Determine the [X, Y] coordinate at the center of the cell enclosing the given text.  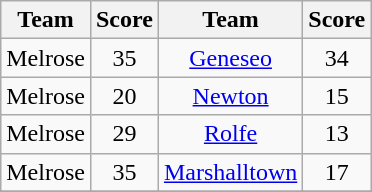
15 [337, 96]
Newton [230, 96]
Geneseo [230, 58]
34 [337, 58]
17 [337, 172]
20 [124, 96]
Marshalltown [230, 172]
13 [337, 134]
29 [124, 134]
Rolfe [230, 134]
